Output the (x, y) coordinate of the center of the cell containing the given text.  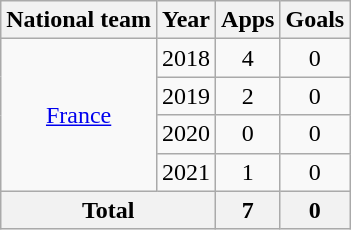
Apps (248, 20)
France (79, 115)
Total (108, 210)
7 (248, 210)
2018 (186, 58)
2 (248, 96)
Goals (315, 20)
2021 (186, 172)
2019 (186, 96)
1 (248, 172)
Year (186, 20)
2020 (186, 134)
National team (79, 20)
4 (248, 58)
